Identify which cell holds the provided text, then report its (x, y) central coordinate. 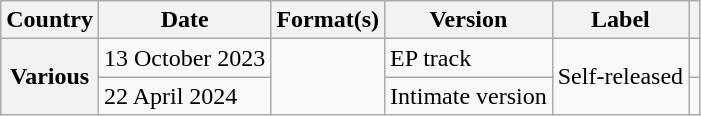
Format(s) (328, 20)
Intimate version (469, 96)
Date (184, 20)
Label (620, 20)
Self-released (620, 77)
22 April 2024 (184, 96)
Various (50, 77)
Version (469, 20)
13 October 2023 (184, 58)
EP track (469, 58)
Country (50, 20)
